Locate the cell with the specified text and output its (X, Y) center coordinate. 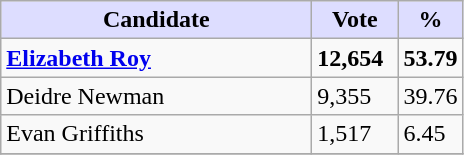
Elizabeth Roy (156, 58)
Evan Griffiths (156, 134)
39.76 (430, 96)
12,654 (355, 58)
1,517 (355, 134)
% (430, 20)
Deidre Newman (156, 96)
Candidate (156, 20)
9,355 (355, 96)
Vote (355, 20)
53.79 (430, 58)
6.45 (430, 134)
